Determine the [x, y] coordinate at the center of the cell enclosing the given text.  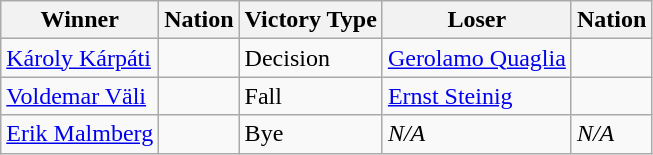
Gerolamo Quaglia [476, 58]
Decision [310, 58]
Voldemar Väli [80, 96]
Loser [476, 20]
Fall [310, 96]
Ernst Steinig [476, 96]
Károly Kárpáti [80, 58]
Victory Type [310, 20]
Winner [80, 20]
Bye [310, 134]
Erik Malmberg [80, 134]
